Return the [x, y] coordinate for the center point of the cell that contains the specified text.  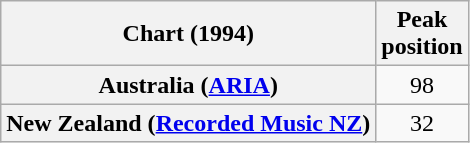
Peakposition [422, 34]
98 [422, 85]
New Zealand (Recorded Music NZ) [188, 123]
Chart (1994) [188, 34]
32 [422, 123]
Australia (ARIA) [188, 85]
